Determine the [x, y] coordinate at the center of the cell enclosing the given text.  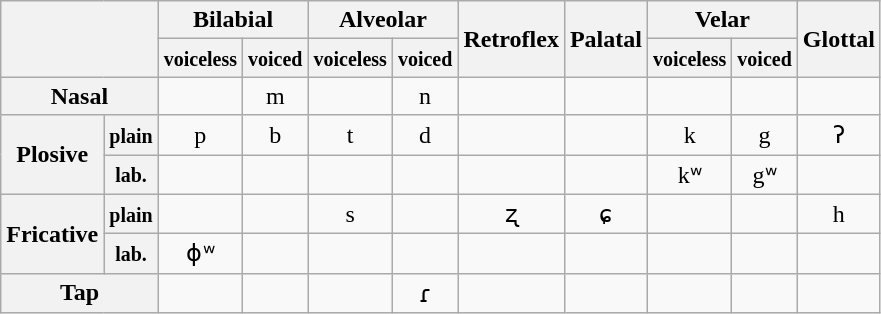
g [764, 135]
Glottal [838, 39]
ʐ [512, 214]
Velar [722, 20]
ɾ [424, 293]
s [350, 214]
n [424, 96]
ɸʷ [200, 254]
ɕ [606, 214]
Bilabial [233, 20]
k [689, 135]
Alveolar [383, 20]
Plosive [52, 154]
m [276, 96]
h [838, 214]
ʔ [838, 135]
Retroflex [512, 39]
t [350, 135]
kʷ [689, 174]
Palatal [606, 39]
Nasal [80, 96]
Fricative [52, 234]
p [200, 135]
gʷ [764, 174]
b [276, 135]
Tap [80, 293]
d [424, 135]
